Capture the cell that displays the provided text and extract its (x, y) central coordinate. 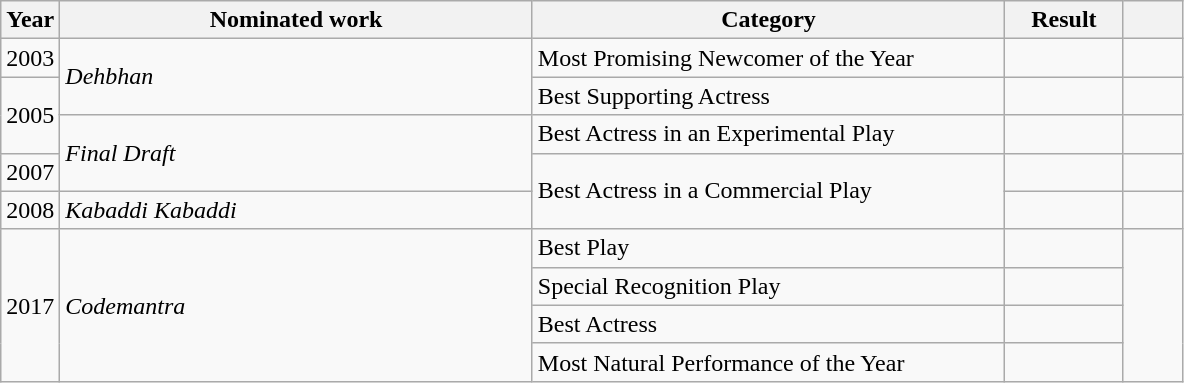
Special Recognition Play (768, 286)
Codemantra (296, 305)
2003 (30, 58)
Best Actress in a Commercial Play (768, 191)
Best Actress in an Experimental Play (768, 134)
Best Actress (768, 324)
Final Draft (296, 153)
2017 (30, 305)
Best Supporting Actress (768, 96)
2005 (30, 115)
Best Play (768, 248)
2007 (30, 172)
Most Natural Performance of the Year (768, 362)
Nominated work (296, 20)
Dehbhan (296, 77)
Kabaddi Kabaddi (296, 210)
Most Promising Newcomer of the Year (768, 58)
2008 (30, 210)
Result (1064, 20)
Category (768, 20)
Year (30, 20)
